Provide the (x, y) coordinate of the cell's center where the given text is located.  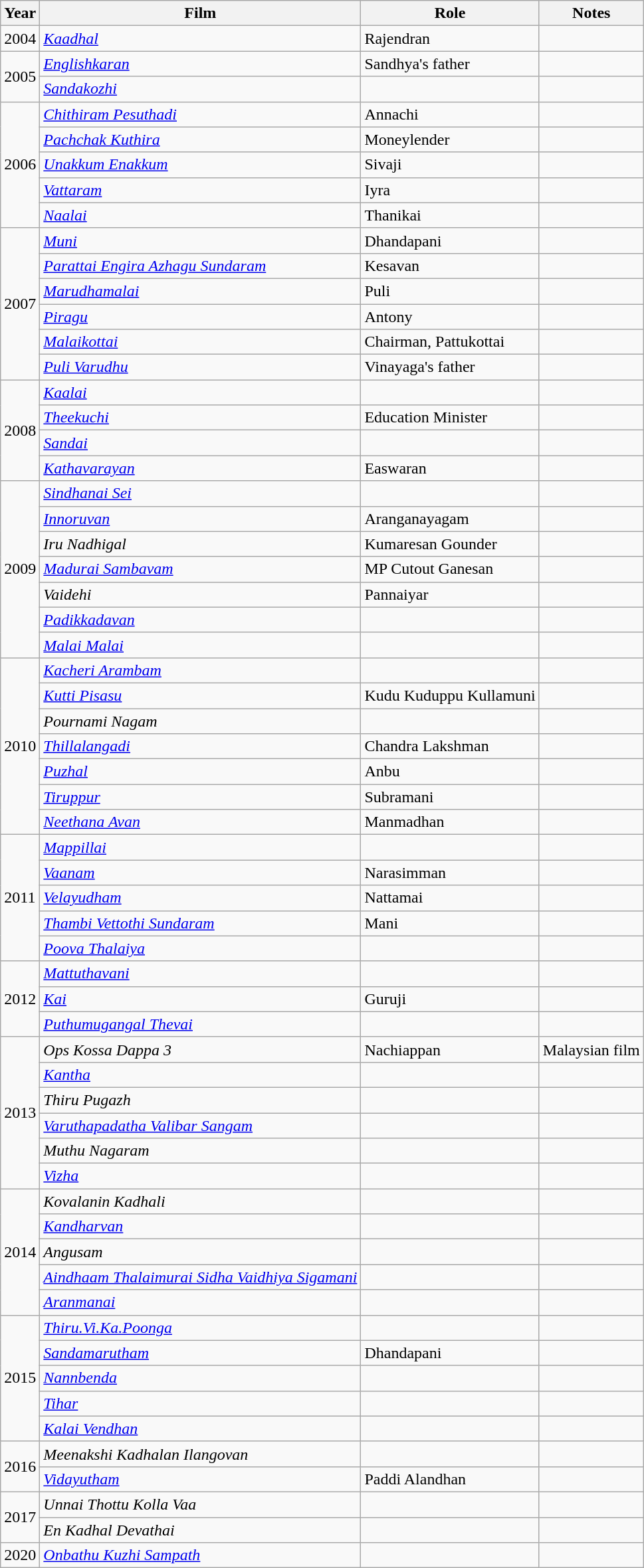
En Kadhal Devathai (201, 1529)
Rajendran (450, 39)
Puthumugangal Thevai (201, 1024)
Malai Malai (201, 645)
Iru Nadhigal (201, 544)
Onbathu Kuzhi Sampath (201, 1555)
Paddi Alandhan (450, 1479)
Easwaran (450, 468)
Marudhamalai (201, 291)
2013 (20, 1112)
Ops Kossa Dappa 3 (201, 1049)
Iyra (450, 190)
Thanikai (450, 215)
Englishkaran (201, 64)
Year (20, 13)
Angusam (201, 1252)
Theekuchi (201, 418)
Naalai (201, 215)
Vizha (201, 1176)
Meenakshi Kadhalan Ilangovan (201, 1454)
2016 (20, 1466)
Neethana Avan (201, 822)
Film (201, 13)
Sandai (201, 443)
Poova Thalaiya (201, 948)
Sandhya's father (450, 64)
Unnai Thottu Kolla Vaa (201, 1504)
Kai (201, 999)
Anbu (450, 772)
Muthu Nagaram (201, 1151)
Chandra Lakshman (450, 746)
Manmadhan (450, 822)
Sandakozhi (201, 89)
Chithiram Pesuthadi (201, 114)
Malaikottai (201, 342)
Annachi (450, 114)
Notes (591, 13)
Sindhanai Sei (201, 493)
MP Cutout Ganesan (450, 569)
2005 (20, 76)
Guruji (450, 999)
Role (450, 13)
Pachchak Kuthira (201, 139)
Kovalanin Kadhali (201, 1201)
Aranmanai (201, 1302)
2014 (20, 1252)
Tiruppur (201, 797)
Chairman, Pattukottai (450, 342)
Sandamarutham (201, 1353)
Kumaresan Gounder (450, 544)
Kutti Pisasu (201, 695)
Velayudham (201, 898)
Kathavarayan (201, 468)
Kaalai (201, 392)
Nattamai (450, 898)
Tihar (201, 1403)
Thiru Pugazh (201, 1100)
Sivaji (450, 165)
Muni (201, 240)
Kandharvan (201, 1227)
2012 (20, 999)
Unakkum Enakkum (201, 165)
Piragu (201, 317)
2017 (20, 1517)
Kacheri Arambam (201, 670)
Thiru.Vi.Ka.Poonga (201, 1328)
Education Minister (450, 418)
2009 (20, 569)
Aranganayagam (450, 519)
Kudu Kuduppu Kullamuni (450, 695)
2004 (20, 39)
Puli (450, 291)
Nachiappan (450, 1049)
2020 (20, 1555)
Kesavan (450, 266)
Mani (450, 923)
Kaadhal (201, 39)
Vaanam (201, 873)
Nannbenda (201, 1378)
Vinayaga's father (450, 367)
Pournami Nagam (201, 721)
Thambi Vettothi Sundaram (201, 923)
Narasimman (450, 873)
Pannaiyar (450, 594)
Puzhal (201, 772)
Aindhaam Thalaimurai Sidha Vaidhiya Sigamani (201, 1277)
Padikkadavan (201, 620)
Mattuthavani (201, 974)
Vidayutham (201, 1479)
Thillalangadi (201, 746)
Malaysian film (591, 1049)
Mappillai (201, 847)
Innoruvan (201, 519)
2010 (20, 746)
Puli Varudhu (201, 367)
2011 (20, 898)
Vaidehi (201, 594)
Parattai Engira Azhagu Sundaram (201, 266)
Madurai Sambavam (201, 569)
2015 (20, 1378)
Moneylender (450, 139)
Kantha (201, 1075)
Vattaram (201, 190)
2006 (20, 165)
Antony (450, 317)
Kalai Vendhan (201, 1429)
2007 (20, 304)
2008 (20, 430)
Subramani (450, 797)
Varuthapadatha Valibar Sangam (201, 1126)
